Determine the (x, y) coordinate at the center of the cell enclosing the given text.  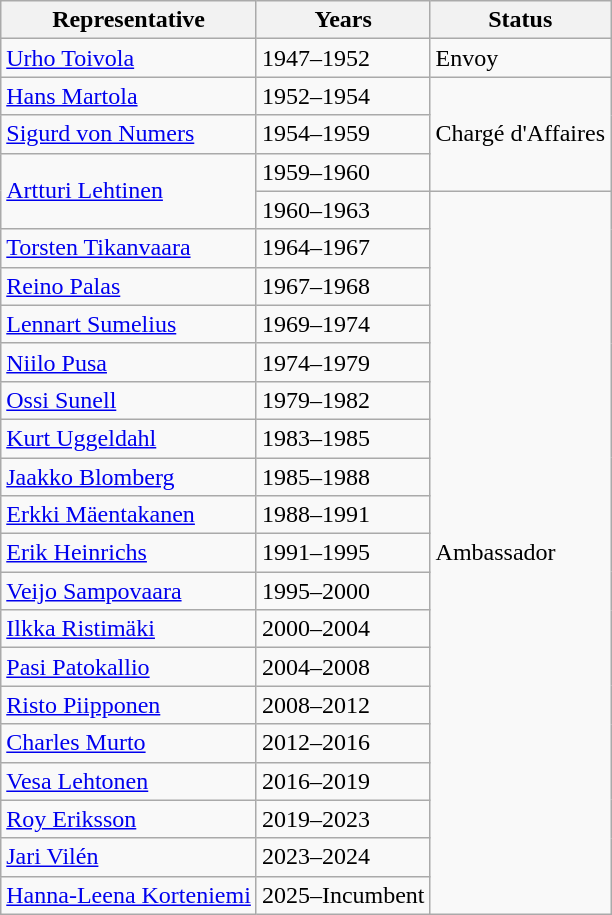
Envoy (520, 58)
1983–1985 (343, 438)
Artturi Lehtinen (129, 191)
1974–1979 (343, 362)
1960–1963 (343, 210)
1969–1974 (343, 324)
Representative (129, 20)
Sigurd von Numers (129, 134)
Erkki Mäentakanen (129, 515)
Ambassador (520, 552)
Reino Palas (129, 286)
1967–1968 (343, 286)
1988–1991 (343, 515)
Pasi Patokallio (129, 667)
Charles Murto (129, 743)
2012–2016 (343, 743)
Ilkka Ristimäki (129, 629)
1952–1954 (343, 96)
1995–2000 (343, 591)
2019–2023 (343, 819)
Ossi Sunell (129, 400)
Years (343, 20)
2008–2012 (343, 705)
Veijo Sampovaara (129, 591)
Lennart Sumelius (129, 324)
1991–1995 (343, 553)
Hans Martola (129, 96)
2023–2024 (343, 857)
2000–2004 (343, 629)
1985–1988 (343, 477)
1947–1952 (343, 58)
Hanna-Leena Korteniemi (129, 895)
2016–2019 (343, 781)
1959–1960 (343, 172)
Roy Eriksson (129, 819)
Torsten Tikanvaara (129, 248)
Jaakko Blomberg (129, 477)
Niilo Pusa (129, 362)
Risto Piipponen (129, 705)
Urho Toivola (129, 58)
1964–1967 (343, 248)
1954–1959 (343, 134)
Erik Heinrichs (129, 553)
Kurt Uggeldahl (129, 438)
2004–2008 (343, 667)
1979–1982 (343, 400)
Chargé d'Affaires (520, 134)
Vesa Lehtonen (129, 781)
Status (520, 20)
Jari Vilén (129, 857)
2025–Incumbent (343, 895)
